Identify which cell holds the provided text, then report its [x, y] central coordinate. 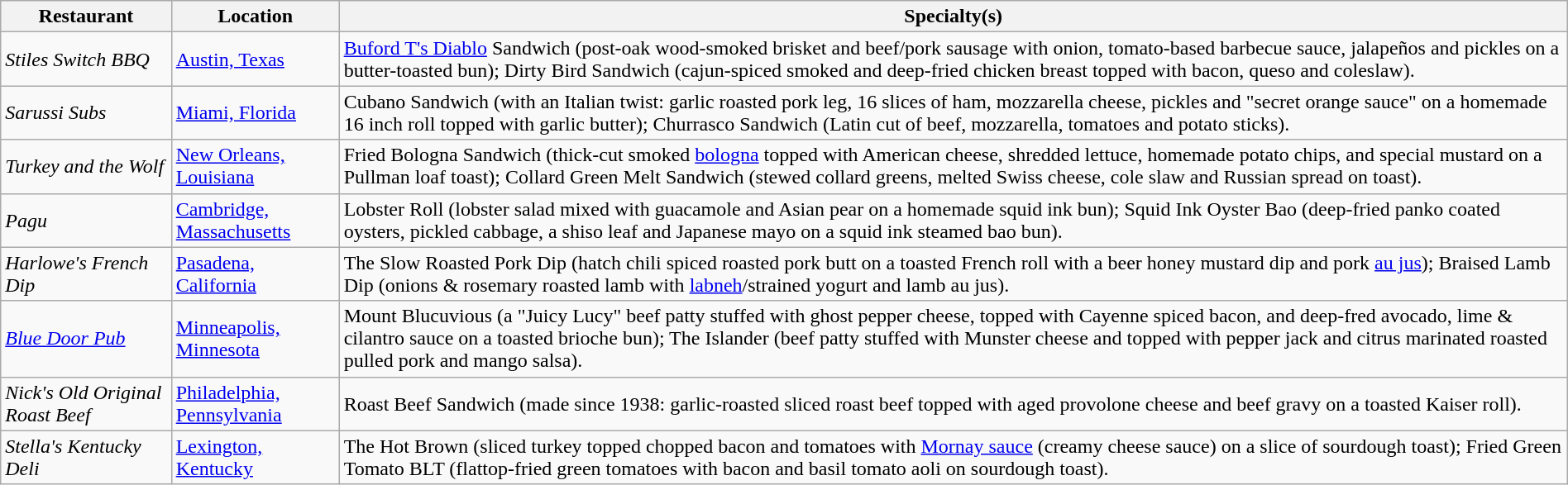
Pasadena, California [255, 274]
Stiles Switch BBQ [86, 59]
Nick's Old Original Roast Beef [86, 403]
Austin, Texas [255, 59]
New Orleans, Louisiana [255, 167]
Cambridge, Massachusetts [255, 220]
Roast Beef Sandwich (made since 1938: garlic-roasted sliced roast beef topped with aged provolone cheese and beef gravy on a toasted Kaiser roll). [953, 403]
Restaurant [86, 17]
Minneapolis, Minnesota [255, 339]
Lexington, Kentucky [255, 458]
Stella's Kentucky Deli [86, 458]
Philadelphia, Pennsylvania [255, 403]
Harlowe's French Dip [86, 274]
Blue Door Pub [86, 339]
Pagu [86, 220]
Sarussi Subs [86, 112]
Turkey and the Wolf [86, 167]
Location [255, 17]
Miami, Florida [255, 112]
Specialty(s) [953, 17]
